Return the (x, y) coordinate for the center point of the cell that contains the specified text.  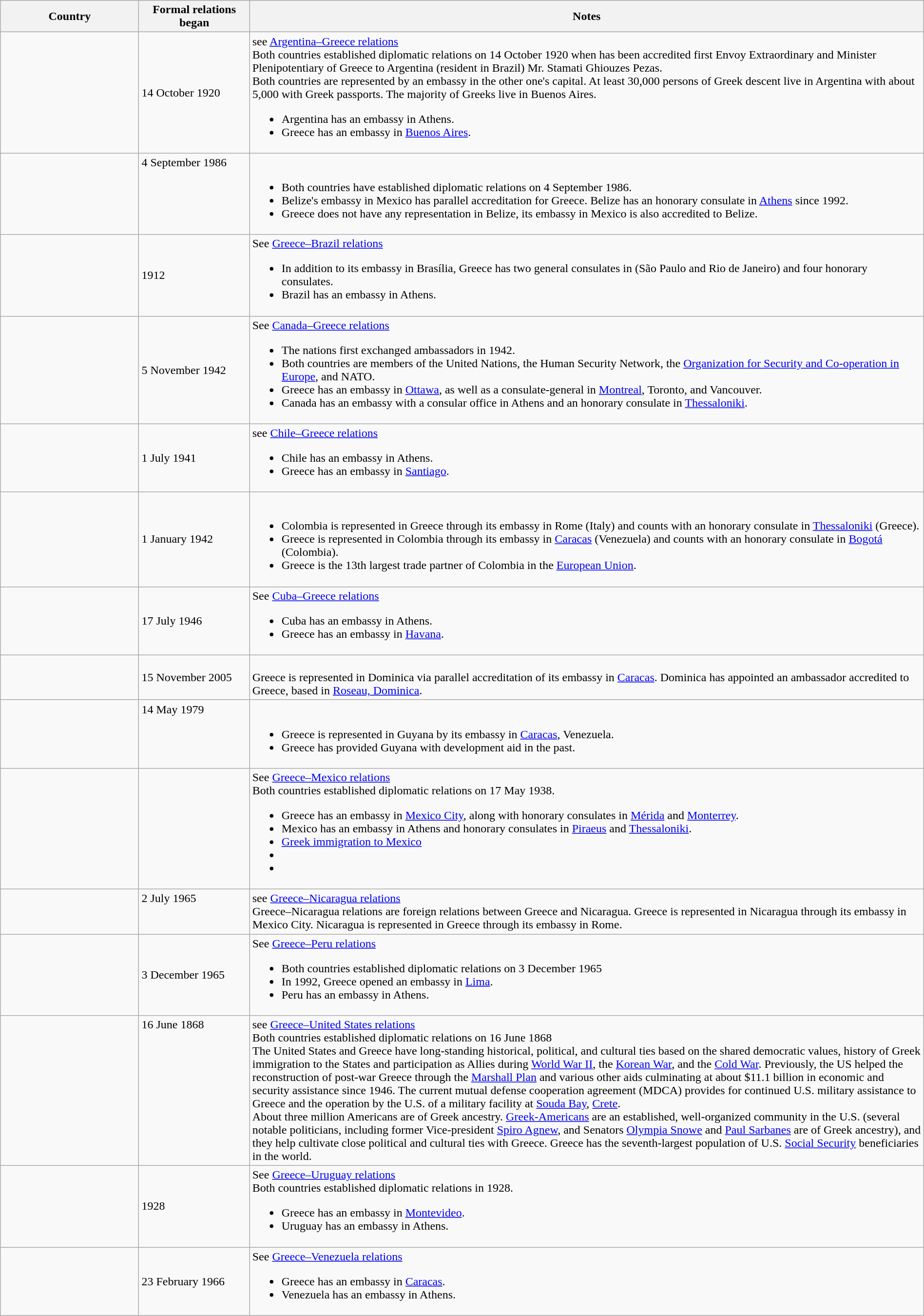
1 January 1942 (194, 539)
see Chile–Greece relationsChile has an embassy in Athens.Greece has an embassy in Santiago. (587, 458)
15 November 2005 (194, 677)
1928 (194, 1206)
17 July 1946 (194, 621)
4 September 1986 (194, 194)
Formal relations began (194, 17)
2 July 1965 (194, 911)
5 November 1942 (194, 370)
Greece is represented in Guyana by its embassy in Caracas, Venezuela.Greece has provided Guyana with development aid in the past. (587, 734)
14 May 1979 (194, 734)
Notes (587, 17)
1912 (194, 275)
23 February 1966 (194, 1281)
3 December 1965 (194, 975)
Country (70, 17)
14 October 1920 (194, 93)
See Cuba–Greece relationsCuba has an embassy in Athens.Greece has an embassy in Havana. (587, 621)
See Greece–Venezuela relationsGreece has an embassy in Caracas.Venezuela has an embassy in Athens. (587, 1281)
16 June 1868 (194, 1091)
1 July 1941 (194, 458)
